Search for the cell housing the specified text and yield its (x, y) center coordinate. 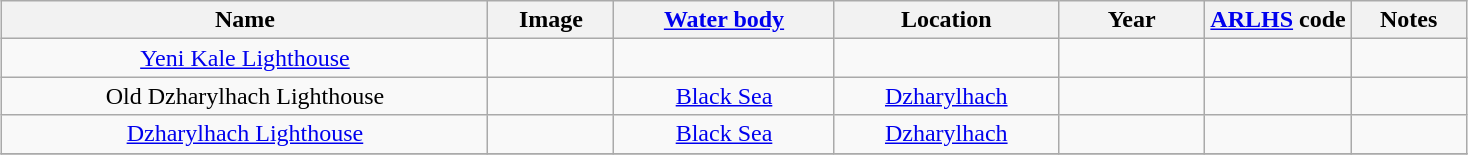
Image (551, 20)
Notes (1408, 20)
Old Dzharylhach Lighthouse (245, 96)
Water body (724, 20)
Dzharylhach Lighthouse (245, 134)
ARLHS code (1278, 20)
Yeni Kale Lighthouse (245, 58)
Location (946, 20)
Name (245, 20)
Year (1131, 20)
